Locate the cell with the specified text and output its (x, y) center coordinate. 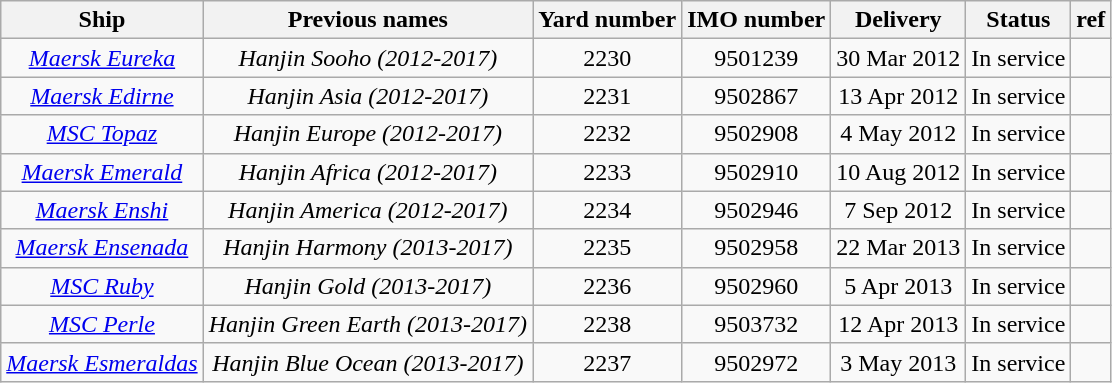
ref (1091, 20)
Hanjin Africa (2012-2017) (368, 172)
Hanjin Gold (2013-2017) (368, 286)
3 May 2013 (898, 362)
13 Apr 2012 (898, 96)
9502910 (756, 172)
IMO number (756, 20)
Yard number (608, 20)
12 Apr 2013 (898, 324)
Hanjin America (2012-2017) (368, 210)
Status (1018, 20)
Hanjin Europe (2012-2017) (368, 134)
Ship (102, 20)
Maersk Emerald (102, 172)
2235 (608, 248)
Hanjin Sooho (2012-2017) (368, 58)
2230 (608, 58)
2232 (608, 134)
9502867 (756, 96)
5 Apr 2013 (898, 286)
Hanjin Blue Ocean (2013-2017) (368, 362)
2233 (608, 172)
Previous names (368, 20)
4 May 2012 (898, 134)
Hanjin Asia (2012-2017) (368, 96)
Delivery (898, 20)
9502946 (756, 210)
2236 (608, 286)
Maersk Edirne (102, 96)
9501239 (756, 58)
Maersk Ensenada (102, 248)
22 Mar 2013 (898, 248)
2231 (608, 96)
2237 (608, 362)
30 Mar 2012 (898, 58)
MSC Topaz (102, 134)
9502972 (756, 362)
Hanjin Green Earth (2013-2017) (368, 324)
Maersk Enshi (102, 210)
10 Aug 2012 (898, 172)
MSC Ruby (102, 286)
Maersk Esmeraldas (102, 362)
MSC Perle (102, 324)
2234 (608, 210)
2238 (608, 324)
7 Sep 2012 (898, 210)
9502908 (756, 134)
9502960 (756, 286)
9503732 (756, 324)
Maersk Eureka (102, 58)
Hanjin Harmony (2013-2017) (368, 248)
9502958 (756, 248)
